For the text-containing cell, return its midpoint in [X, Y] coordinate format. 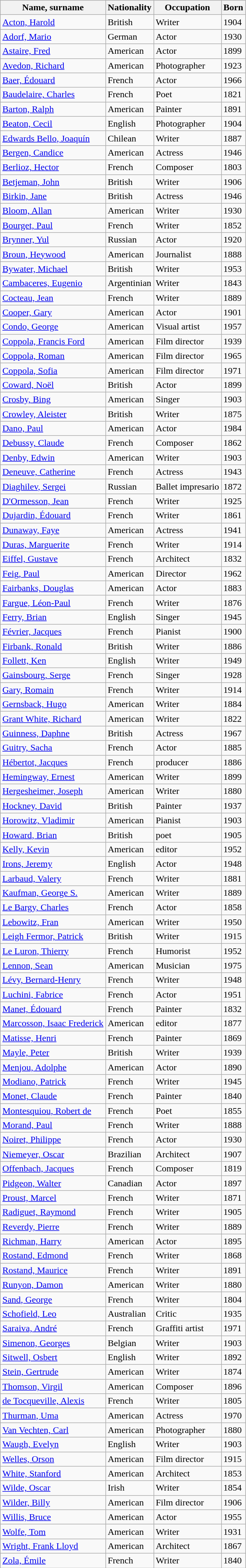
1920 [233, 240]
Thurman, Uma [53, 1415]
1943 [233, 472]
Astaire, Fred [53, 51]
Matisse, Henri [53, 1038]
Baer, Édouard [53, 80]
1984 [233, 429]
Zola, Émile [53, 1560]
Niemeyer, Oscar [53, 1154]
Irons, Jeremy [53, 864]
Dunaway, Faye [53, 530]
Sitwell, Osbert [53, 1358]
Crowley, Aleister [53, 414]
1861 [233, 516]
1853 [233, 1473]
Hergesheimer, Joseph [53, 791]
Gainsbourg, Serge [53, 675]
1874 [233, 1372]
Coppola, Sofia [53, 370]
1965 [233, 356]
Director [187, 574]
German [129, 37]
Schofield, Leo [53, 1314]
Marcosson, Isaac Frederick [53, 1023]
Debussy, Claude [53, 443]
Wilde, Oscar [53, 1488]
Saraiva, André [53, 1328]
Kaufman, George S. [53, 893]
1804 [233, 1299]
Feig, Paul [53, 574]
Monet, Claude [53, 1096]
Morand, Paul [53, 1125]
Bergen, Candice [53, 153]
Fairbanks, Douglas [53, 588]
Acton, Harold [53, 22]
Crosby, Bing [53, 399]
1949 [233, 661]
1890 [233, 1067]
Montesquiou, Robert de [53, 1111]
D'Ormesson, Jean [53, 501]
1867 [233, 1546]
Luchini, Fabrice [53, 994]
Van Vechten, Carl [53, 1430]
Brazilian [129, 1154]
Name, surname [53, 8]
Deneuve, Catherine [53, 472]
Betjeman, John [53, 182]
1885 [233, 748]
Chilean [129, 138]
Adorf, Mario [53, 37]
1895 [233, 1241]
1872 [233, 487]
Guitry, Sacha [53, 748]
Modiano, Patrick [53, 1081]
Born [233, 8]
Fargue, Léon-Paul [53, 602]
1852 [233, 225]
Bywater, Michael [53, 269]
Nationality [129, 8]
Edwards Bello, Joaquín [53, 138]
Offenbach, Jacques [53, 1169]
Graffiti artist [187, 1328]
1876 [233, 602]
Berlioz, Hector [53, 167]
Coppola, Francis Ford [53, 341]
Février, Jacques [53, 631]
Denby, Edwin [53, 458]
1941 [233, 530]
White, Stanford [53, 1473]
Rostand, Maurice [53, 1270]
Dujardin, Édouard [53, 516]
1881 [233, 878]
Horowitz, Vladimir [53, 820]
Willis, Bruce [53, 1517]
Brynner, Yul [53, 240]
Lévy, Bernard-Henry [53, 980]
Leigh Fermor, Patrick [53, 937]
1928 [233, 675]
Broun, Heywood [53, 254]
1803 [233, 167]
Bourget, Paul [53, 225]
Belgian [129, 1343]
1925 [233, 501]
Diaghilev, Sergei [53, 487]
Hébertot, Jacques [53, 762]
Canadian [129, 1183]
poet [187, 835]
Cocteau, Jean [53, 298]
1962 [233, 574]
Hockney, David [53, 806]
1935 [233, 1314]
Critic [187, 1314]
Coward, Noël [53, 385]
Stein, Gertrude [53, 1372]
Firbank, Ronald [53, 646]
1819 [233, 1169]
Sand, George [53, 1299]
1951 [233, 994]
1883 [233, 588]
Proust, Marcel [53, 1198]
Dano, Paul [53, 429]
Beaton, Cecil [53, 124]
1953 [233, 269]
Condo, George [53, 327]
de Tocqueville, Alexis [53, 1401]
Le Bargy, Charles [53, 908]
1854 [233, 1488]
Wright, Frank Lloyd [53, 1546]
Gary, Romain [53, 690]
Birkin, Jane [53, 196]
Duras, Marguerite [53, 545]
Noiret, Philippe [53, 1140]
Pidgeon, Walter [53, 1183]
Waugh, Evelyn [53, 1444]
1855 [233, 1111]
1896 [233, 1386]
Barton, Ralph [53, 109]
Wilder, Billy [53, 1502]
1884 [233, 704]
1975 [233, 966]
Journalist [187, 254]
Howard, Brian [53, 835]
Wolfe, Tom [53, 1531]
1931 [233, 1531]
Lebowitz, Fran [53, 922]
1907 [233, 1154]
1957 [233, 327]
1875 [233, 414]
Baudelaire, Charles [53, 95]
Simenon, Georges [53, 1343]
Rostand, Edmond [53, 1256]
Irish [129, 1488]
1901 [233, 312]
1955 [233, 1517]
Cooper, Gary [53, 312]
Larbaud, Valery [53, 878]
Visual artist [187, 327]
1892 [233, 1358]
Bloom, Allan [53, 211]
1871 [233, 1198]
Humorist [187, 951]
Ballet impresario [187, 487]
Runyon, Damon [53, 1285]
Menjou, Adolphe [53, 1067]
1923 [233, 66]
Follett, Ken [53, 661]
Avedon, Richard [53, 66]
Reverdy, Pierre [53, 1227]
1887 [233, 138]
Kelly, Kevin [53, 849]
Coppola, Roman [53, 356]
producer [187, 762]
1869 [233, 1038]
1822 [233, 719]
Eiffel, Gustave [53, 559]
Gernsback, Hugo [53, 704]
Manet, Édouard [53, 1009]
1900 [233, 631]
1868 [233, 1256]
Lennon, Sean [53, 966]
Hemingway, Ernest [53, 777]
1950 [233, 922]
Musician [187, 966]
Australian [129, 1314]
1897 [233, 1183]
1858 [233, 908]
Mayle, Peter [53, 1052]
Welles, Orson [53, 1459]
1843 [233, 283]
1937 [233, 806]
Argentinian [129, 283]
Ferry, Brian [53, 617]
1821 [233, 95]
1970 [233, 1415]
Le Luron, Thierry [53, 951]
Cambaceres, Eugenio [53, 283]
1966 [233, 80]
1805 [233, 1401]
1877 [233, 1023]
Guinness, Daphne [53, 733]
Richman, Harry [53, 1241]
Grant White, Richard [53, 719]
Thomson, Virgil [53, 1386]
1967 [233, 733]
Radiguet, Raymond [53, 1212]
1862 [233, 443]
Occupation [187, 8]
